Return (X, Y) of the center of cell containing provided text 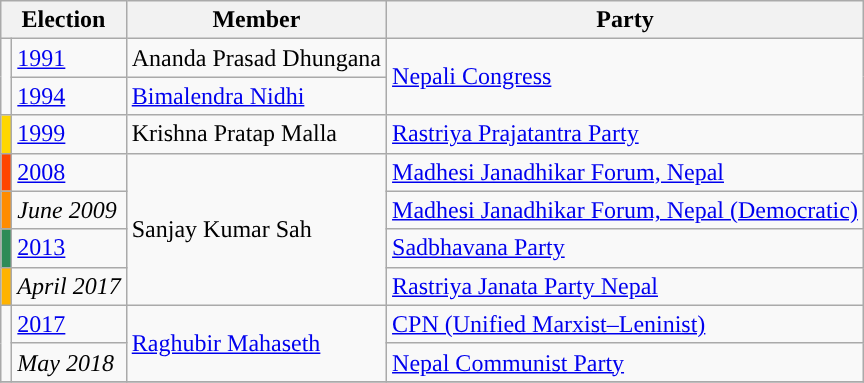
April 2017 (69, 286)
1991 (69, 58)
Sanjay Kumar Sah (256, 229)
CPN (Unified Marxist–Leninist) (626, 324)
2013 (69, 248)
2008 (69, 172)
2017 (69, 324)
Madhesi Janadhikar Forum, Nepal (626, 172)
Election (64, 20)
Ananda Prasad Dhungana (256, 58)
June 2009 (69, 210)
Member (256, 20)
Rastriya Janata Party Nepal (626, 286)
Madhesi Janadhikar Forum, Nepal (Democratic) (626, 210)
Krishna Pratap Malla (256, 134)
Nepali Congress (626, 77)
May 2018 (69, 362)
Bimalendra Nidhi (256, 96)
1994 (69, 96)
Sadbhavana Party (626, 248)
Raghubir Mahaseth (256, 343)
Nepal Communist Party (626, 362)
1999 (69, 134)
Rastriya Prajatantra Party (626, 134)
Party (626, 20)
